Determine the (x, y) coordinate at the center of the cell enclosing the given text.  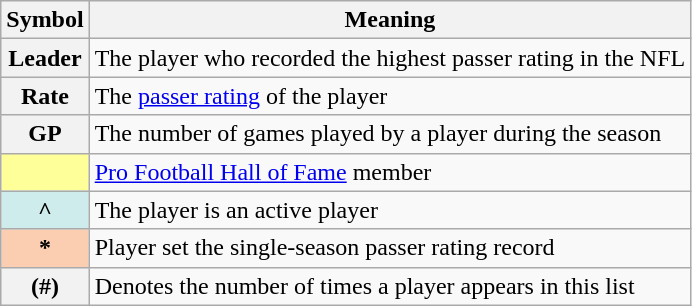
Rate (45, 96)
(#) (45, 286)
Symbol (45, 20)
Player set the single-season passer rating record (390, 248)
Meaning (390, 20)
Pro Football Hall of Fame member (390, 172)
The player who recorded the highest passer rating in the NFL (390, 58)
^ (45, 210)
The number of games played by a player during the season (390, 134)
Leader (45, 58)
Denotes the number of times a player appears in this list (390, 286)
The passer rating of the player (390, 96)
* (45, 248)
GP (45, 134)
The player is an active player (390, 210)
